Output the [x, y] coordinate of the center of the cell containing the given text.  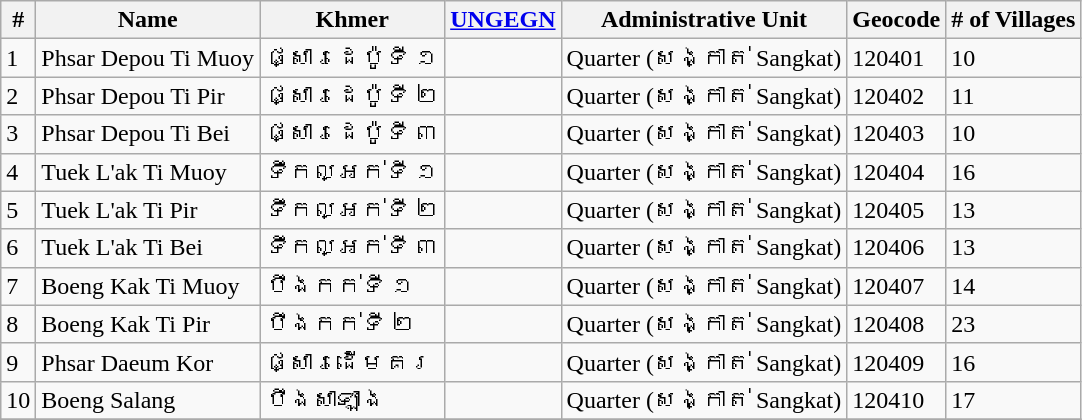
120409 [896, 362]
120410 [896, 400]
ផ្សារដើមគរ [352, 362]
1 [18, 58]
ផ្សារដេប៉ូទី ១ [352, 58]
Phsar Depou Ti Bei [148, 134]
7 [18, 286]
Phsar Daeum Kor [148, 362]
3 [18, 134]
បឹងកក់ទី ១ [352, 286]
Tuek L'ak Ti Muoy [148, 172]
UNGEGN [503, 20]
120402 [896, 96]
# of Villages [1014, 20]
120404 [896, 172]
Name [148, 20]
120408 [896, 324]
Boeng Salang [148, 400]
ទឹកល្អក់ទី ១ [352, 172]
Boeng Kak Ti Pir [148, 324]
# [18, 20]
9 [18, 362]
Tuek L'ak Ti Bei [148, 248]
Geocode [896, 20]
បឹងកក់ទី ២ [352, 324]
120403 [896, 134]
Tuek L'ak Ti Pir [148, 210]
4 [18, 172]
23 [1014, 324]
120401 [896, 58]
ទឹកល្អក់ទី ៣ [352, 248]
Administrative Unit [704, 20]
ផ្សារដេប៉ូទី ៣ [352, 134]
បឹងសាឡាង [352, 400]
120407 [896, 286]
8 [18, 324]
Phsar Depou Ti Muoy [148, 58]
11 [1014, 96]
6 [18, 248]
Boeng Kak Ti Muoy [148, 286]
Phsar Depou Ti Pir [148, 96]
Khmer [352, 20]
120406 [896, 248]
5 [18, 210]
120405 [896, 210]
2 [18, 96]
ផ្សារដេប៉ូទី ២ [352, 96]
ទឹកល្អក់ទី ២ [352, 210]
14 [1014, 286]
17 [1014, 400]
